Scan for the cell matching the given text and deliver its [x, y] coordinate at center. 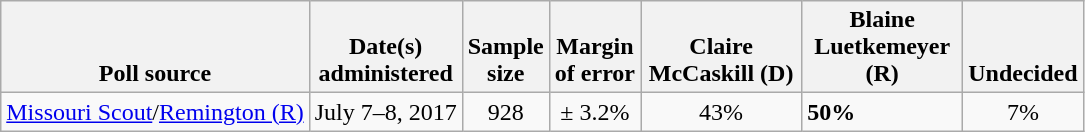
Undecided [1023, 47]
Missouri Scout/Remington (R) [155, 112]
± 3.2% [594, 112]
43% [722, 112]
BlaineLuetkemeyer (R) [882, 47]
50% [882, 112]
ClaireMcCaskill (D) [722, 47]
July 7–8, 2017 [386, 112]
Samplesize [506, 47]
7% [1023, 112]
Date(s)administered [386, 47]
Marginof error [594, 47]
Poll source [155, 47]
928 [506, 112]
